For the text-containing cell, return its midpoint in (X, Y) coordinate format. 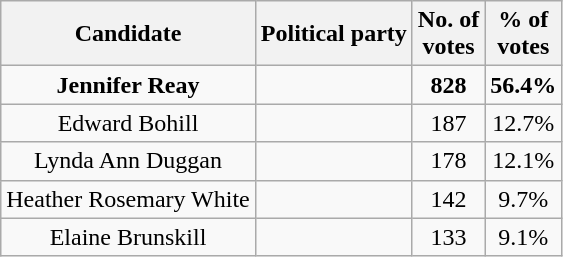
No. ofvotes (448, 34)
% ofvotes (524, 34)
828 (448, 85)
Lynda Ann Duggan (128, 161)
Jennifer Reay (128, 85)
9.7% (524, 199)
178 (448, 161)
12.1% (524, 161)
142 (448, 199)
133 (448, 237)
12.7% (524, 123)
Candidate (128, 34)
Elaine Brunskill (128, 237)
187 (448, 123)
56.4% (524, 85)
9.1% (524, 237)
Heather Rosemary White (128, 199)
Edward Bohill (128, 123)
Political party (334, 34)
